For the text-containing cell, return its midpoint in (x, y) coordinate format. 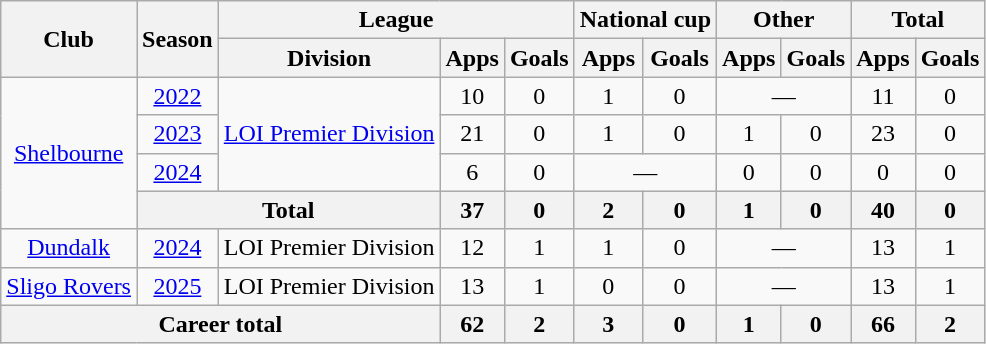
66 (883, 324)
Division (329, 58)
10 (472, 96)
Career total (220, 324)
21 (472, 134)
Shelbourne (69, 153)
12 (472, 248)
6 (472, 172)
Club (69, 39)
11 (883, 96)
League (396, 20)
Dundalk (69, 248)
2022 (177, 96)
62 (472, 324)
23 (883, 134)
Sligo Rovers (69, 286)
2025 (177, 286)
National cup (645, 20)
3 (608, 324)
Other (784, 20)
40 (883, 210)
37 (472, 210)
Season (177, 39)
2023 (177, 134)
